Pinpoint the cell where the given text exists, returning its (x, y) midpoint coordinate. 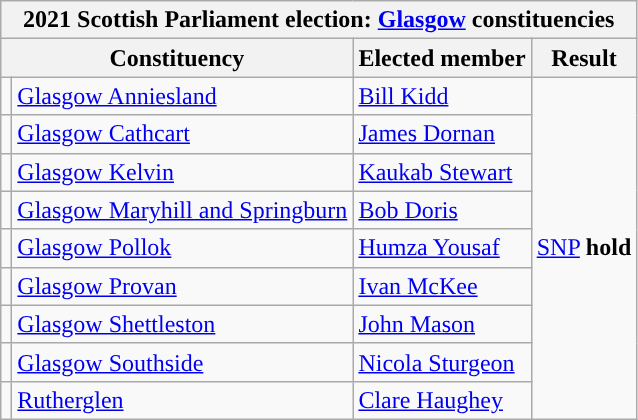
Constituency (177, 58)
Glasgow Cathcart (182, 134)
Clare Haughey (442, 400)
Glasgow Provan (182, 286)
Bill Kidd (442, 96)
Glasgow Kelvin (182, 172)
Glasgow Shettleston (182, 324)
Humza Yousaf (442, 248)
Elected member (442, 58)
Glasgow Maryhill and Springburn (182, 210)
Kaukab Stewart (442, 172)
Glasgow Southside (182, 362)
John Mason (442, 324)
James Dornan (442, 134)
Glasgow Anniesland (182, 96)
Nicola Sturgeon (442, 362)
Glasgow Pollok (182, 248)
2021 Scottish Parliament election: Glasgow constituencies (319, 20)
Result (584, 58)
SNP hold (584, 248)
Bob Doris (442, 210)
Ivan McKee (442, 286)
Rutherglen (182, 400)
